Return the [x, y] coordinate for the center point of the cell that contains the specified text.  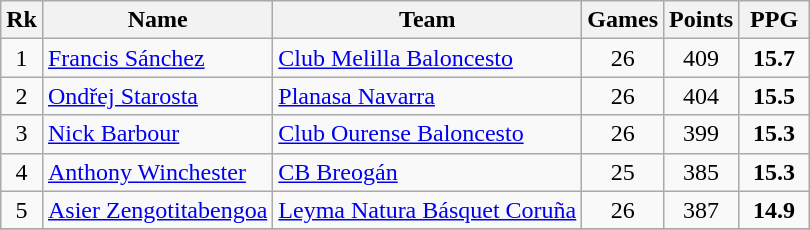
Anthony Winchester [157, 172]
Club Ourense Baloncesto [428, 134]
Ondřej Starosta [157, 96]
Leyma Natura Básquet Coruña [428, 210]
Club Melilla Baloncesto [428, 58]
Points [702, 20]
15.5 [774, 96]
404 [702, 96]
Nick Barbour [157, 134]
PPG [774, 20]
409 [702, 58]
399 [702, 134]
Name [157, 20]
5 [22, 210]
CB Breogán [428, 172]
25 [623, 172]
Rk [22, 20]
Games [623, 20]
Asier Zengotitabengoa [157, 210]
3 [22, 134]
387 [702, 210]
14.9 [774, 210]
2 [22, 96]
Francis Sánchez [157, 58]
4 [22, 172]
Team [428, 20]
1 [22, 58]
15.7 [774, 58]
385 [702, 172]
Planasa Navarra [428, 96]
